Scan for the cell matching the given text and deliver its [X, Y] coordinate at center. 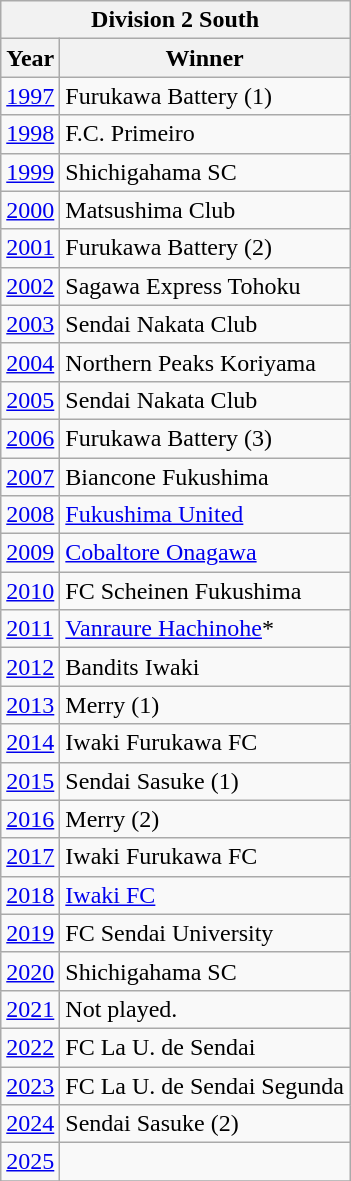
Matsushima Club [205, 210]
Iwaki FC [205, 895]
Vanraure Hachinohe* [205, 629]
2024 [30, 1124]
Cobaltore Onagawa [205, 553]
2020 [30, 971]
FC Scheinen Fukushima [205, 591]
Winner [205, 58]
F.C. Primeiro [205, 134]
1999 [30, 172]
2008 [30, 515]
2006 [30, 438]
2014 [30, 743]
2012 [30, 667]
Fukushima United [205, 515]
2013 [30, 705]
2009 [30, 553]
2004 [30, 362]
1997 [30, 96]
2021 [30, 1009]
Division 2 South [176, 20]
FC La U. de Sendai [205, 1047]
Furukawa Battery (1) [205, 96]
2017 [30, 857]
2010 [30, 591]
2018 [30, 895]
2003 [30, 324]
2011 [30, 629]
Year [30, 58]
2025 [30, 1162]
2007 [30, 477]
Merry (1) [205, 705]
2019 [30, 933]
2015 [30, 781]
Northern Peaks Koriyama [205, 362]
2022 [30, 1047]
2002 [30, 286]
Sendai Sasuke (2) [205, 1124]
FC La U. de Sendai Segunda [205, 1085]
2001 [30, 248]
Sendai Sasuke (1) [205, 781]
Sagawa Express Tohoku [205, 286]
Furukawa Battery (3) [205, 438]
2016 [30, 819]
Bandits Iwaki [205, 667]
Biancone Fukushima [205, 477]
2005 [30, 400]
1998 [30, 134]
Furukawa Battery (2) [205, 248]
Merry (2) [205, 819]
Not played. [205, 1009]
2023 [30, 1085]
2000 [30, 210]
FC Sendai University [205, 933]
